Scan for the cell matching the given text and deliver its (X, Y) coordinate at center. 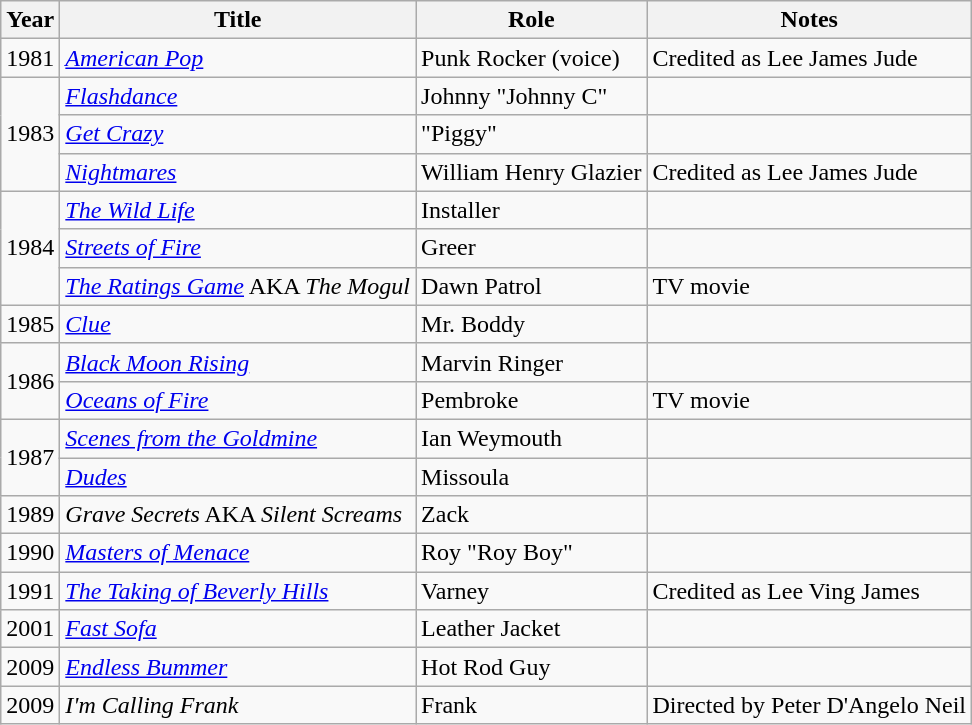
Ian Weymouth (532, 438)
Black Moon Rising (238, 362)
2001 (30, 629)
Directed by Peter D'Angelo Neil (810, 705)
Oceans of Fire (238, 400)
Pembroke (532, 400)
Scenes from the Goldmine (238, 438)
Role (532, 20)
1981 (30, 58)
Installer (532, 210)
1990 (30, 553)
Nightmares (238, 172)
Mr. Boddy (532, 324)
Missoula (532, 477)
Flashdance (238, 96)
Clue (238, 324)
Get Crazy (238, 134)
The Wild Life (238, 210)
1986 (30, 381)
1983 (30, 134)
Varney (532, 591)
Punk Rocker (voice) (532, 58)
American Pop (238, 58)
Greer (532, 248)
Notes (810, 20)
1989 (30, 515)
Grave Secrets AKA Silent Screams (238, 515)
Credited as Lee Ving James (810, 591)
Dudes (238, 477)
Endless Bummer (238, 667)
1991 (30, 591)
Dawn Patrol (532, 286)
1985 (30, 324)
1984 (30, 248)
Fast Sofa (238, 629)
Marvin Ringer (532, 362)
1987 (30, 457)
The Taking of Beverly Hills (238, 591)
"Piggy" (532, 134)
Title (238, 20)
Masters of Menace (238, 553)
Streets of Fire (238, 248)
I'm Calling Frank (238, 705)
Hot Rod Guy (532, 667)
Roy "Roy Boy" (532, 553)
Year (30, 20)
Frank (532, 705)
Zack (532, 515)
The Ratings Game AKA The Mogul (238, 286)
William Henry Glazier (532, 172)
Johnny "Johnny C" (532, 96)
Leather Jacket (532, 629)
